For the text-containing cell, return its midpoint in (x, y) coordinate format. 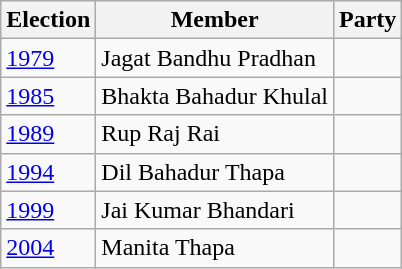
1989 (48, 134)
Rup Raj Rai (215, 134)
1994 (48, 172)
1979 (48, 58)
Jai Kumar Bhandari (215, 210)
Manita Thapa (215, 248)
Election (48, 20)
Bhakta Bahadur Khulal (215, 96)
Jagat Bandhu Pradhan (215, 58)
1985 (48, 96)
2004 (48, 248)
Dil Bahadur Thapa (215, 172)
1999 (48, 210)
Party (367, 20)
Member (215, 20)
